Identify which cell holds the provided text, then report its (x, y) central coordinate. 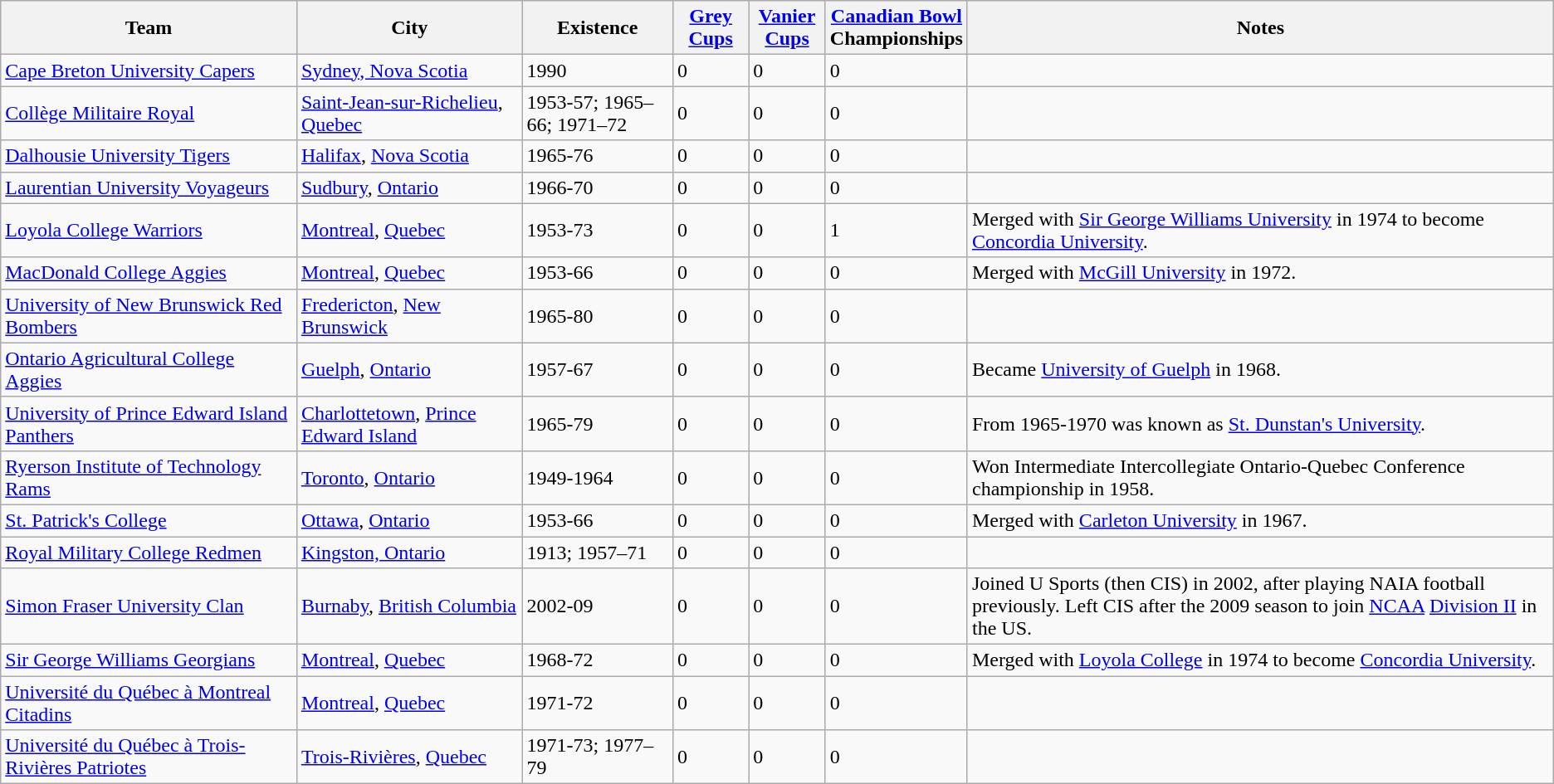
Ryerson Institute of Technology Rams (149, 478)
Canadian Bowl Championships (897, 28)
St. Patrick's College (149, 520)
Became University of Guelph in 1968. (1260, 370)
1949-1964 (598, 478)
Sydney, Nova Scotia (409, 71)
1953-57; 1965–66; 1971–72 (598, 113)
University of New Brunswick Red Bombers (149, 315)
1913; 1957–71 (598, 552)
Joined U Sports (then CIS) in 2002, after playing NAIA football previously. Left CIS after the 2009 season to join NCAA Division II in the US. (1260, 606)
Ottawa, Ontario (409, 520)
Merged with Carleton University in 1967. (1260, 520)
Toronto, Ontario (409, 478)
Burnaby, British Columbia (409, 606)
Ontario Agricultural College Aggies (149, 370)
Merged with Sir George Williams University in 1974 to become Concordia University. (1260, 231)
Trois-Rivières, Quebec (409, 757)
Simon Fraser University Clan (149, 606)
Merged with McGill University in 1972. (1260, 273)
Grey Cups (711, 28)
Université du Québec à Trois-Rivières Patriotes (149, 757)
1953-73 (598, 231)
Dalhousie University Tigers (149, 156)
1957-67 (598, 370)
University of Prince Edward Island Panthers (149, 423)
From 1965-1970 was known as St. Dunstan's University. (1260, 423)
Cape Breton University Capers (149, 71)
Team (149, 28)
2002-09 (598, 606)
1965-80 (598, 315)
1966-70 (598, 187)
Charlottetown, Prince Edward Island (409, 423)
Royal Military College Redmen (149, 552)
1 (897, 231)
Fredericton, New Brunswick (409, 315)
MacDonald College Aggies (149, 273)
City (409, 28)
Guelph, Ontario (409, 370)
Sudbury, Ontario (409, 187)
1965-76 (598, 156)
1971-73; 1977–79 (598, 757)
1968-72 (598, 660)
Existence (598, 28)
1971-72 (598, 704)
Loyola College Warriors (149, 231)
1965-79 (598, 423)
Collège Militaire Royal (149, 113)
Merged with Loyola College in 1974 to become Concordia University. (1260, 660)
Saint-Jean-sur-Richelieu, Quebec (409, 113)
Sir George Williams Georgians (149, 660)
Won Intermediate Intercollegiate Ontario-Quebec Conference championship in 1958. (1260, 478)
1990 (598, 71)
Vanier Cups (787, 28)
Université du Québec à Montreal Citadins (149, 704)
Notes (1260, 28)
Laurentian University Voyageurs (149, 187)
Kingston, Ontario (409, 552)
Halifax, Nova Scotia (409, 156)
